Locate the cell with the specified text and output its (x, y) center coordinate. 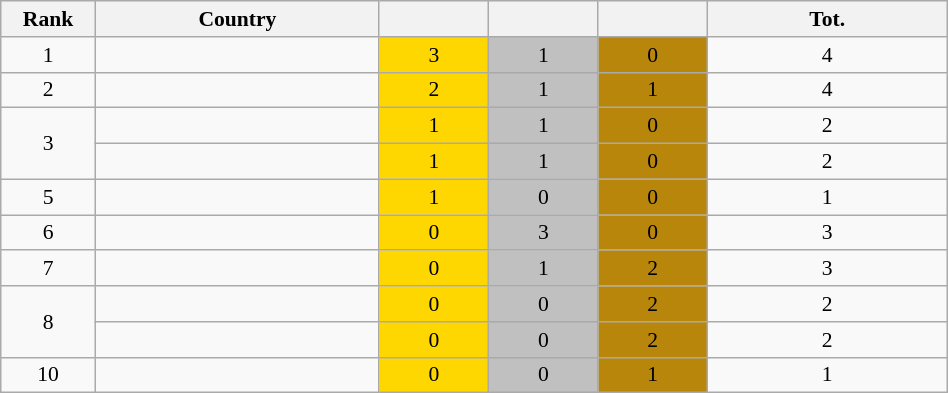
7 (48, 269)
8 (48, 322)
6 (48, 233)
5 (48, 197)
Tot. (827, 19)
10 (48, 375)
Rank (48, 19)
Country (237, 19)
